Find where the given text appears and provide that cell's center as [x, y] coordinate. 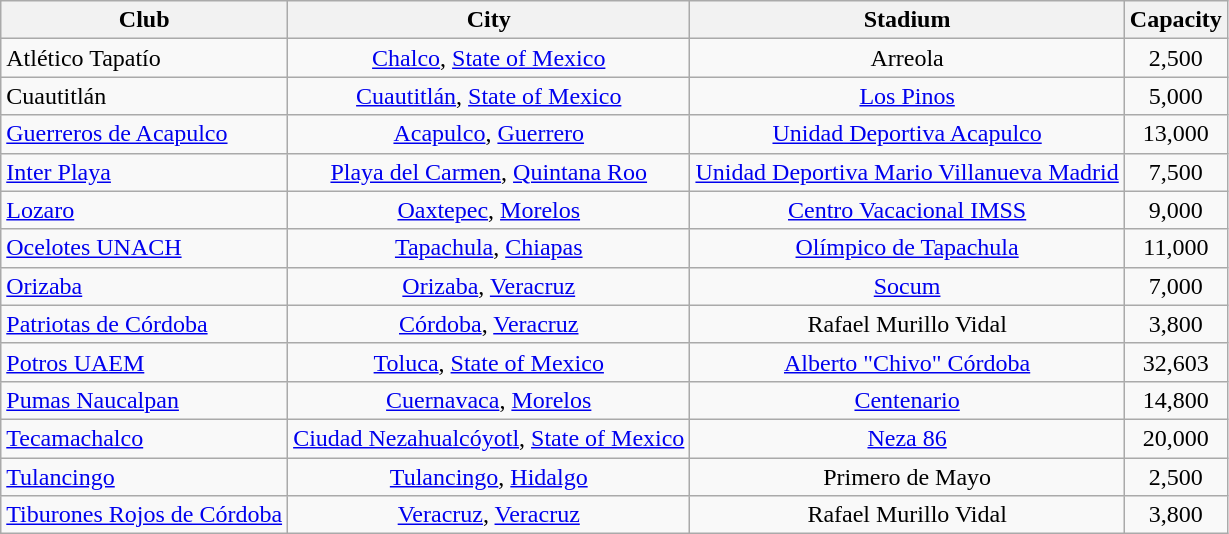
Inter Playa [144, 172]
Córdoba, Veracruz [489, 324]
Orizaba [144, 286]
Unidad Deportiva Mario Villanueva Madrid [907, 172]
Orizaba, Veracruz [489, 286]
Neza 86 [907, 438]
Patriotas de Córdoba [144, 324]
Tulancingo, Hidalgo [489, 477]
13,000 [1176, 134]
Tapachula, Chiapas [489, 248]
Guerreros de Acapulco [144, 134]
Tecamachalco [144, 438]
Chalco, State of Mexico [489, 58]
14,800 [1176, 400]
Club [144, 20]
Los Pinos [907, 96]
Oaxtepec, Morelos [489, 210]
Atlético Tapatío [144, 58]
Alberto "Chivo" Córdoba [907, 362]
20,000 [1176, 438]
Arreola [907, 58]
Unidad Deportiva Acapulco [907, 134]
Pumas Naucalpan [144, 400]
Olímpico de Tapachula [907, 248]
Acapulco, Guerrero [489, 134]
Socum [907, 286]
Potros UAEM [144, 362]
Playa del Carmen, Quintana Roo [489, 172]
Primero de Mayo [907, 477]
Stadium [907, 20]
Centenario [907, 400]
9,000 [1176, 210]
7,500 [1176, 172]
City [489, 20]
Tulancingo [144, 477]
Tiburones Rojos de Córdoba [144, 515]
7,000 [1176, 286]
Centro Vacacional IMSS [907, 210]
32,603 [1176, 362]
Cuernavaca, Morelos [489, 400]
Veracruz, Veracruz [489, 515]
11,000 [1176, 248]
Cuautitlán [144, 96]
Capacity [1176, 20]
5,000 [1176, 96]
Ocelotes UNACH [144, 248]
Lozaro [144, 210]
Ciudad Nezahualcóyotl, State of Mexico [489, 438]
Cuautitlán, State of Mexico [489, 96]
Toluca, State of Mexico [489, 362]
